Extract the [x, y] coordinate from the center of the cell holding the provided text.  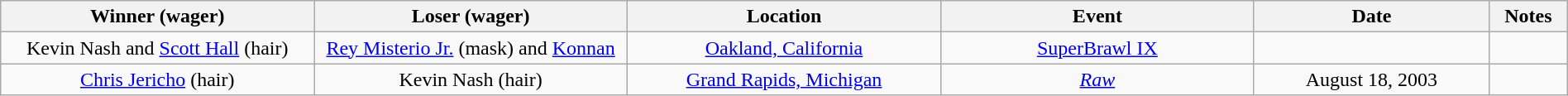
Notes [1528, 17]
Kevin Nash and Scott Hall (hair) [157, 48]
Raw [1097, 79]
Loser (wager) [471, 17]
Date [1371, 17]
Rey Misterio Jr. (mask) and Konnan [471, 48]
Event [1097, 17]
Chris Jericho (hair) [157, 79]
Kevin Nash (hair) [471, 79]
August 18, 2003 [1371, 79]
Location [784, 17]
Oakland, California [784, 48]
Winner (wager) [157, 17]
Grand Rapids, Michigan [784, 79]
SuperBrawl IX [1097, 48]
